Extract the [X, Y] coordinate from the center of the cell holding the provided text.  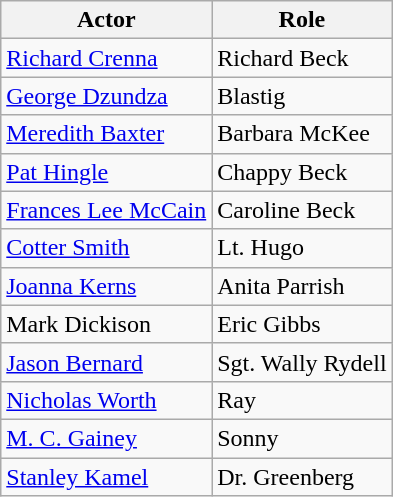
Stanley Kamel [106, 477]
Jason Bernard [106, 362]
Sgt. Wally Rydell [302, 362]
Dr. Greenberg [302, 477]
Frances Lee McCain [106, 210]
Blastig [302, 96]
Meredith Baxter [106, 134]
Cotter Smith [106, 248]
Richard Beck [302, 58]
Richard Crenna [106, 58]
Mark Dickison [106, 324]
Sonny [302, 438]
Joanna Kerns [106, 286]
Eric Gibbs [302, 324]
Barbara McKee [302, 134]
Pat Hingle [106, 172]
Ray [302, 400]
Role [302, 20]
Chappy Beck [302, 172]
George Dzundza [106, 96]
Actor [106, 20]
Lt. Hugo [302, 248]
Anita Parrish [302, 286]
Nicholas Worth [106, 400]
Caroline Beck [302, 210]
M. C. Gainey [106, 438]
